Search for the cell housing the specified text and yield its [x, y] center coordinate. 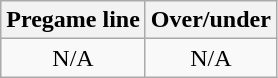
Over/under [210, 20]
Pregame line [74, 20]
